Determine the [X, Y] coordinate at the center of the cell enclosing the given text.  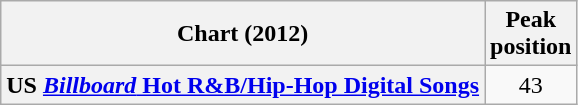
US Billboard Hot R&B/Hip-Hop Digital Songs [243, 85]
Chart (2012) [243, 34]
43 [531, 85]
Peakposition [531, 34]
